Capture the cell that displays the provided text and extract its [X, Y] central coordinate. 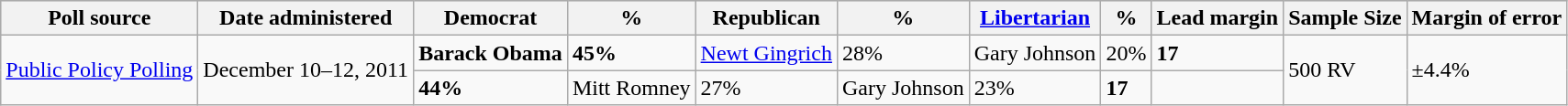
Barack Obama [491, 53]
Public Policy Polling [99, 70]
45% [631, 53]
27% [766, 88]
500 RV [1345, 70]
Poll source [99, 18]
Mitt Romney [631, 88]
28% [903, 53]
±4.4% [1486, 70]
20% [1127, 53]
December 10–12, 2011 [306, 70]
Newt Gingrich [766, 53]
44% [491, 88]
Margin of error [1486, 18]
Libertarian [1035, 18]
Democrat [491, 18]
23% [1035, 88]
Date administered [306, 18]
Republican [766, 18]
Lead margin [1218, 18]
Sample Size [1345, 18]
